Return (x, y) of the center of cell containing provided text 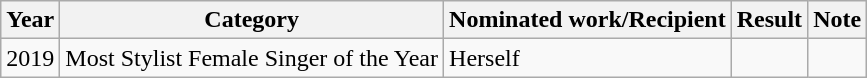
Year (30, 20)
2019 (30, 58)
Herself (588, 58)
Nominated work/Recipient (588, 20)
Result (769, 20)
Category (252, 20)
Most Stylist Female Singer of the Year (252, 58)
Note (838, 20)
